Identify which cell holds the provided text, then report its [X, Y] central coordinate. 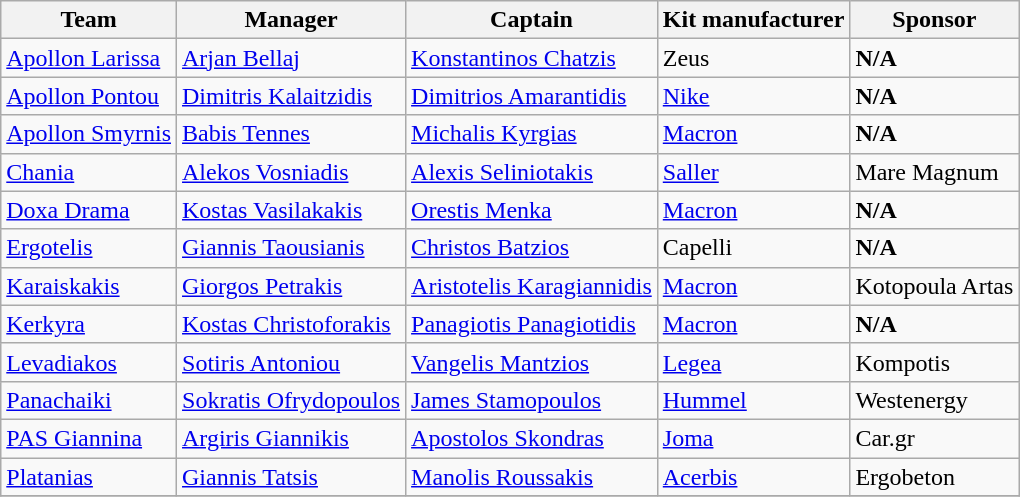
Ergobeton [934, 477]
Team [89, 20]
Kotopoula Artas [934, 286]
Levadiakos [89, 362]
Arjan Bellaj [292, 58]
Dimitrios Amarantidis [532, 96]
Argiris Giannikis [292, 438]
Capelli [754, 248]
Karaiskakis [89, 286]
Zeus [754, 58]
Panagiotis Panagiotidis [532, 324]
Orestis Menka [532, 210]
Giannis Taousianis [292, 248]
Doxa Drama [89, 210]
Alekos Vosniadis [292, 172]
Konstantinos Chatzis [532, 58]
Chania [89, 172]
Giorgos Petrakis [292, 286]
Platanias [89, 477]
Sotiris Antoniou [292, 362]
Manager [292, 20]
Ergotelis [89, 248]
Alexis Seliniotakis [532, 172]
Kit manufacturer [754, 20]
Joma [754, 438]
Mare Magnum [934, 172]
Sponsor [934, 20]
Apollon Smyrnis [89, 134]
Apollon Larissa [89, 58]
Nike [754, 96]
Westenergy [934, 400]
Saller [754, 172]
Kostas Christoforakis [292, 324]
Giannis Tatsis [292, 477]
Kerkyra [89, 324]
Aristotelis Karagiannidis [532, 286]
Apostolos Skondras [532, 438]
Sokratis Ofrydopoulos [292, 400]
Babis Tennes [292, 134]
Kompotis [934, 362]
Hummel [754, 400]
Vangelis Mantzios [532, 362]
Car.gr [934, 438]
Acerbis [754, 477]
Michalis Kyrgias [532, 134]
Kostas Vasilakakis [292, 210]
James Stamopoulos [532, 400]
PAS Giannina [89, 438]
Captain [532, 20]
Christos Batzios [532, 248]
Manolis Roussakis [532, 477]
Apollon Pontou [89, 96]
Legea [754, 362]
Panachaiki [89, 400]
Dimitris Kalaitzidis [292, 96]
